Return (X, Y) of the center of cell containing provided text 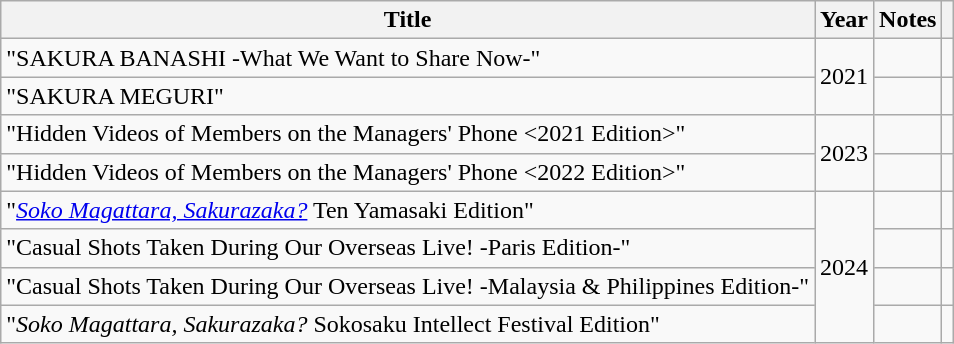
Year (844, 20)
"SAKURA BANASHI -What We Want to Share Now-" (408, 58)
"Soko Magattara, Sakurazaka? Sokosaku Intellect Festival Edition" (408, 324)
Title (408, 20)
"Casual Shots Taken During Our Overseas Live! -Malaysia & Philippines Edition-" (408, 286)
2024 (844, 267)
Notes (908, 20)
"Hidden Videos of Members on the Managers' Phone <2021 Edition>" (408, 134)
"Hidden Videos of Members on the Managers' Phone <2022 Edition>" (408, 172)
"Casual Shots Taken During Our Overseas Live! -Paris Edition-" (408, 248)
2023 (844, 153)
"SAKURA MEGURI" (408, 96)
2021 (844, 77)
"Soko Magattara, Sakurazaka? Ten Yamasaki Edition" (408, 210)
